Determine the [x, y] coordinate at the center of the cell enclosing the given text.  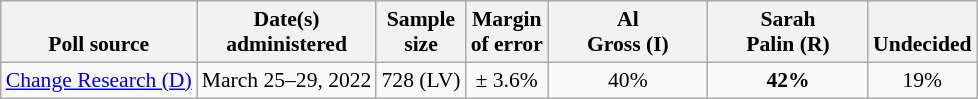
Poll source [99, 32]
Change Research (D) [99, 80]
AlGross (I) [628, 32]
Marginof error [507, 32]
Date(s)administered [287, 32]
Samplesize [420, 32]
SarahPalin (R) [788, 32]
40% [628, 80]
19% [922, 80]
Undecided [922, 32]
728 (LV) [420, 80]
± 3.6% [507, 80]
March 25–29, 2022 [287, 80]
42% [788, 80]
